Identify which cell holds the provided text, then report its [X, Y] central coordinate. 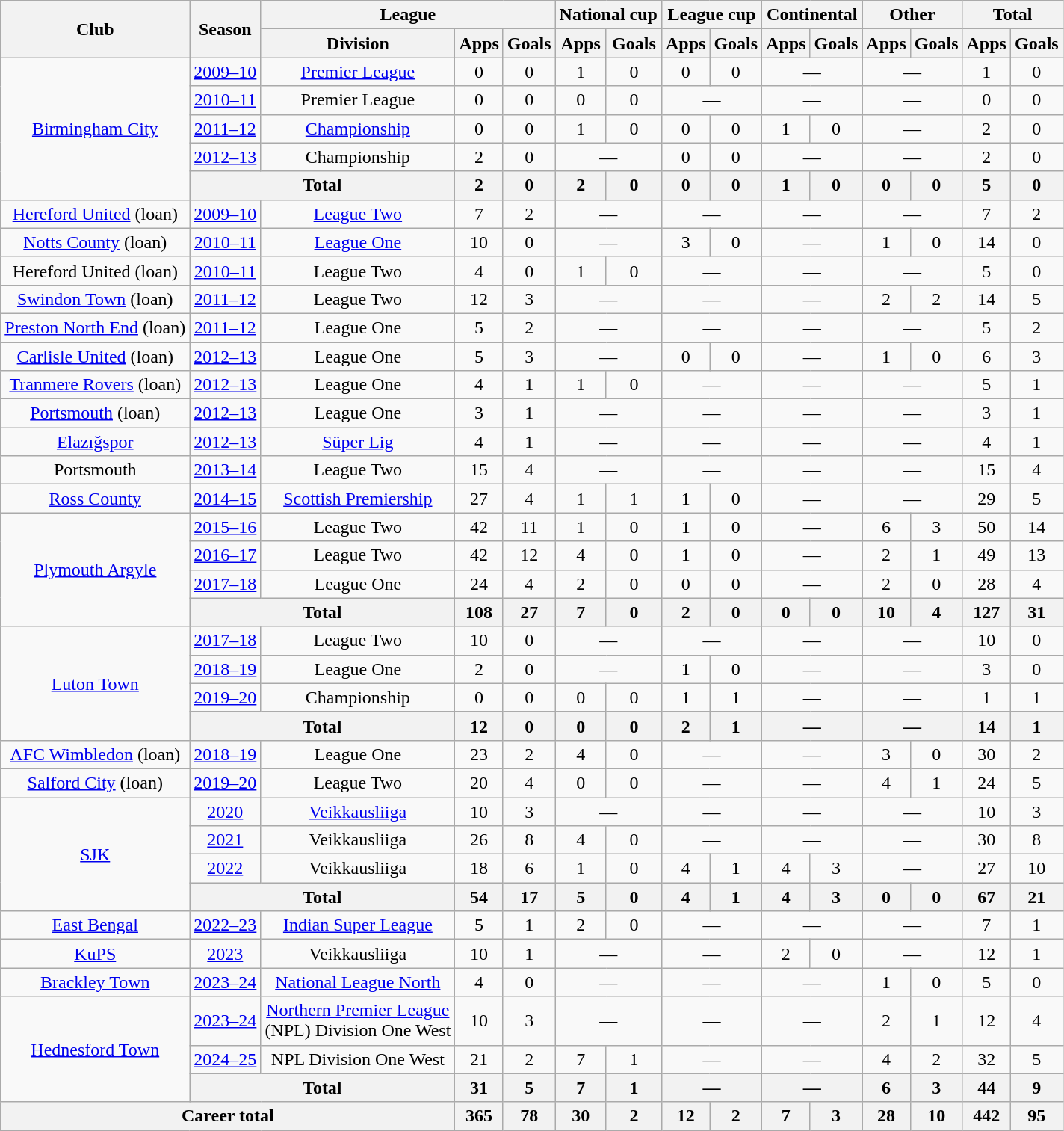
League cup [711, 15]
18 [479, 869]
2014–15 [226, 499]
Notts County (loan) [96, 242]
Other [912, 15]
50 [986, 527]
13 [1036, 555]
Ross County [96, 499]
Portsmouth (loan) [96, 413]
2013–14 [226, 470]
Career total [228, 1116]
2020 [226, 811]
49 [986, 555]
Plymouth Argyle [96, 570]
Scottish Premiership [358, 499]
Luton Town [96, 683]
Tranmere Rovers (loan) [96, 385]
Birmingham City [96, 129]
2015–16 [226, 527]
2022 [226, 869]
2022–23 [226, 925]
National cup [608, 15]
23 [479, 754]
54 [479, 897]
Season [226, 29]
32 [986, 1059]
Portsmouth [96, 470]
17 [529, 897]
Elazığspor [96, 442]
League [408, 15]
2021 [226, 840]
Swindon Town (loan) [96, 299]
Hednesford Town [96, 1050]
Continental [812, 15]
Brackley Town [96, 982]
KuPS [96, 954]
2016–17 [226, 555]
Club [96, 29]
67 [986, 897]
Süper Lig [358, 442]
SJK [96, 854]
20 [479, 783]
Indian Super League [358, 925]
2023 [226, 954]
Division [358, 43]
East Bengal [96, 925]
Preston North End (loan) [96, 327]
26 [479, 840]
AFC Wimbledon (loan) [96, 754]
95 [1036, 1116]
9 [1036, 1088]
365 [479, 1116]
127 [986, 612]
Salford City (loan) [96, 783]
NPL Division One West [358, 1059]
108 [479, 612]
442 [986, 1116]
Carlisle United (loan) [96, 357]
Northern Premier League(NPL) Division One West [358, 1021]
National League North [358, 982]
11 [529, 527]
29 [986, 499]
2024–25 [226, 1059]
44 [986, 1088]
78 [529, 1116]
